Pinpoint the cell where the given text exists, returning its (X, Y) midpoint coordinate. 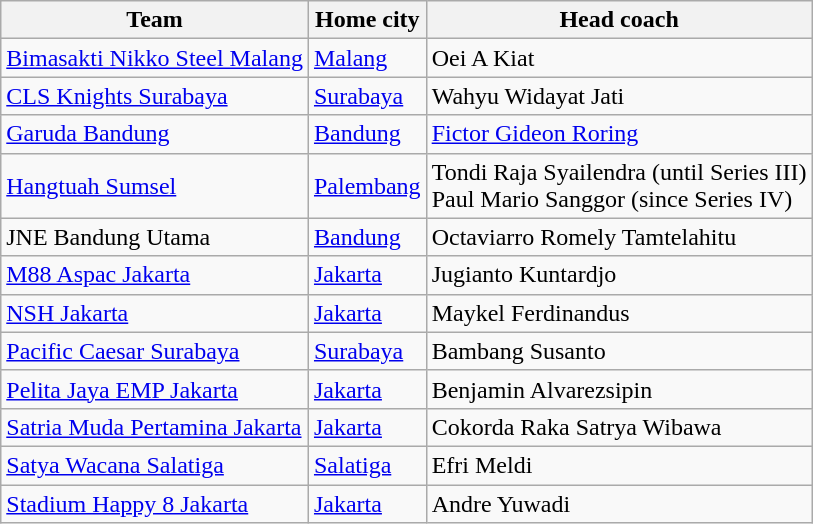
Team (155, 20)
Efri Meldi (619, 465)
Pelita Jaya EMP Jakarta (155, 389)
Head coach (619, 20)
Home city (367, 20)
Wahyu Widayat Jati (619, 96)
Andre Yuwadi (619, 503)
Salatiga (367, 465)
Hangtuah Sumsel (155, 186)
Maykel Ferdinandus (619, 313)
Tondi Raja Syailendra (until Series III) Paul Mario Sanggor (since Series IV) (619, 186)
Benjamin Alvarezsipin (619, 389)
Jugianto Kuntardjo (619, 275)
M88 Aspac Jakarta (155, 275)
Palembang (367, 186)
Satria Muda Pertamina Jakarta (155, 427)
Octaviarro Romely Tamtelahitu (619, 237)
Garuda Bandung (155, 134)
Bimasakti Nikko Steel Malang (155, 58)
Pacific Caesar Surabaya (155, 351)
Malang (367, 58)
Satya Wacana Salatiga (155, 465)
NSH Jakarta (155, 313)
Cokorda Raka Satrya Wibawa (619, 427)
Oei A Kiat (619, 58)
JNE Bandung Utama (155, 237)
CLS Knights Surabaya (155, 96)
Fictor Gideon Roring (619, 134)
Stadium Happy 8 Jakarta (155, 503)
Bambang Susanto (619, 351)
